From the cell containing the given text, extract its center point as (x, y) coordinate. 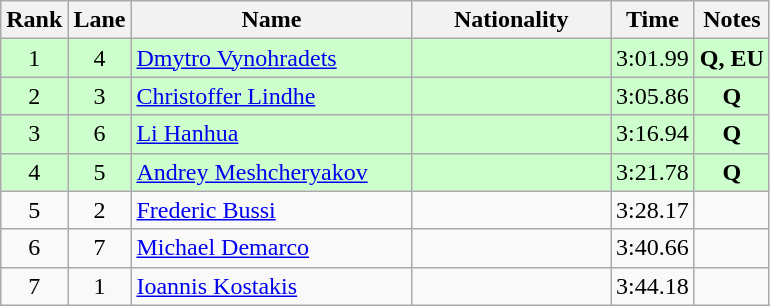
3:05.86 (653, 96)
Li Hanhua (272, 134)
Dmytro Vynohradets (272, 58)
3:40.66 (653, 248)
Rank (34, 20)
Q, EU (732, 58)
Ioannis Kostakis (272, 286)
3:01.99 (653, 58)
Frederic Bussi (272, 210)
3:21.78 (653, 172)
Andrey Meshcheryakov (272, 172)
Nationality (512, 20)
Name (272, 20)
Time (653, 20)
3:16.94 (653, 134)
3:28.17 (653, 210)
Michael Demarco (272, 248)
3:44.18 (653, 286)
Notes (732, 20)
Lane (100, 20)
Christoffer Lindhe (272, 96)
